Pinpoint the cell where the given text exists, returning its (x, y) midpoint coordinate. 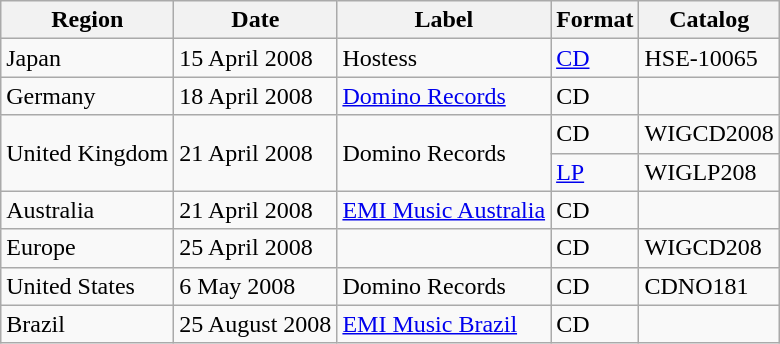
Format (595, 20)
Japan (88, 58)
United Kingdom (88, 153)
Label (444, 20)
Catalog (709, 20)
Australia (88, 210)
United States (88, 286)
WIGCD208 (709, 248)
WIGLP208 (709, 172)
Europe (88, 248)
Germany (88, 96)
25 April 2008 (256, 248)
LP (595, 172)
WIGCD2008 (709, 134)
Date (256, 20)
Region (88, 20)
EMI Music Australia (444, 210)
CDNO181 (709, 286)
18 April 2008 (256, 96)
Brazil (88, 324)
15 April 2008 (256, 58)
Hostess (444, 58)
HSE-10065 (709, 58)
6 May 2008 (256, 286)
25 August 2008 (256, 324)
EMI Music Brazil (444, 324)
